Detect which cell encompasses the target text, then output its [x, y] center coordinate. 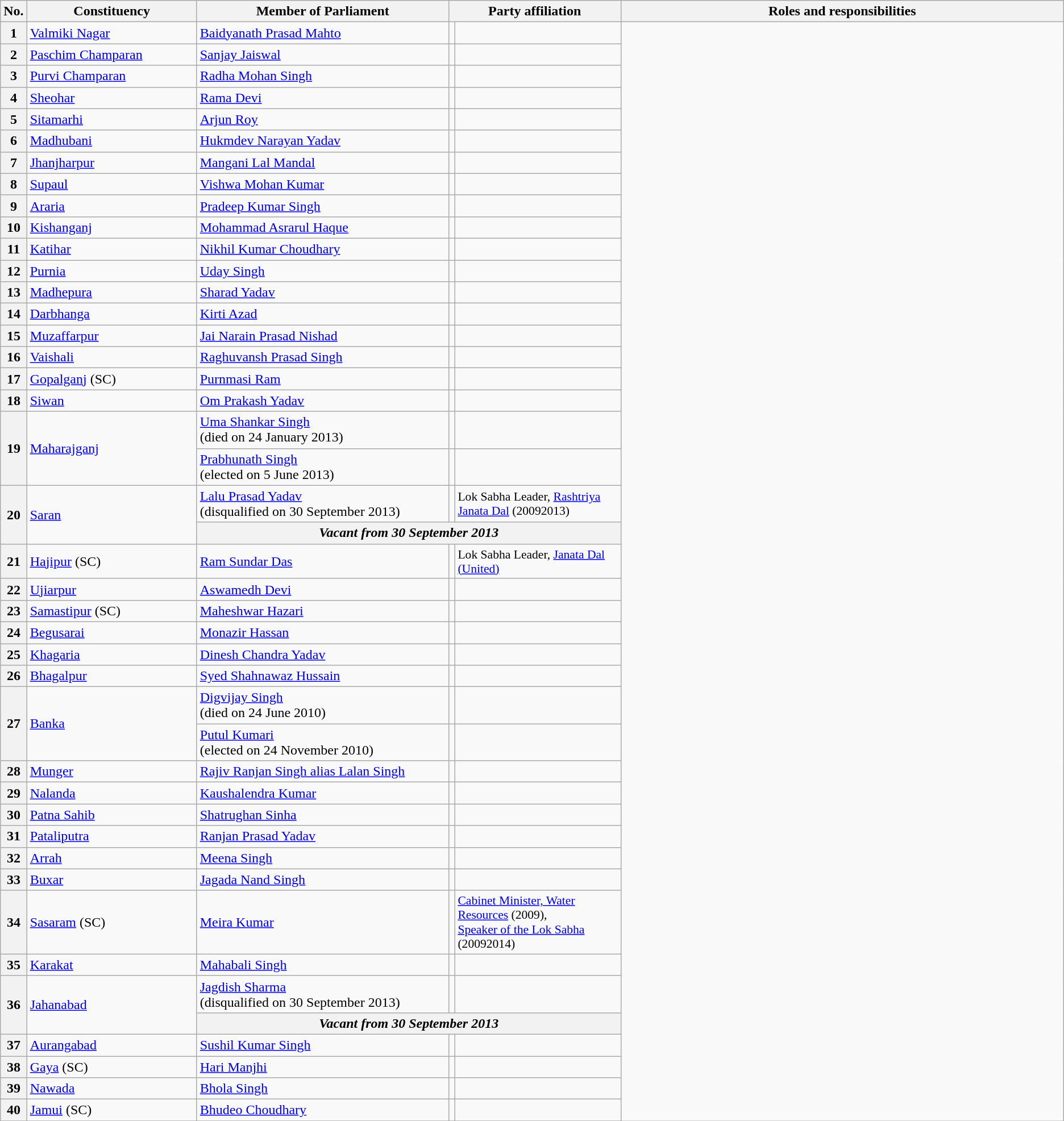
Sheohar [111, 98]
Saran [111, 515]
Shatrughan Sinha [323, 815]
Purnia [111, 271]
34 [14, 922]
36 [14, 1005]
Jhanjharpur [111, 162]
5 [14, 119]
Jamui (SC) [111, 1110]
1 [14, 33]
Rajiv Ranjan Singh alias Lalan Singh [323, 772]
13 [14, 293]
Meira Kumar [323, 922]
Uma Shankar Singh(died on 24 January 2013) [323, 430]
Muzaffarpur [111, 336]
Arrah [111, 858]
Aurangabad [111, 1045]
Roles and responsibilities [842, 11]
19 [14, 448]
Monazir Hassan [323, 632]
Mangani Lal Mandal [323, 162]
Radha Mohan Singh [323, 76]
Raghuvansh Prasad Singh [323, 357]
Gaya (SC) [111, 1066]
29 [14, 793]
7 [14, 162]
35 [14, 965]
Munger [111, 772]
23 [14, 611]
Arjun Roy [323, 119]
27 [14, 724]
Katihar [111, 249]
Hajipur (SC) [111, 561]
2 [14, 55]
Jagdish Sharma(disqualified on 30 September 2013) [323, 994]
Dinesh Chandra Yadav [323, 654]
32 [14, 858]
Purvi Champaran [111, 76]
Syed Shahnawaz Hussain [323, 676]
Vishwa Mohan Kumar [323, 184]
Gopalganj (SC) [111, 379]
Om Prakash Yadav [323, 401]
Constituency [111, 11]
30 [14, 815]
Ram Sundar Das [323, 561]
Bhola Singh [323, 1089]
31 [14, 836]
Purnmasi Ram [323, 379]
40 [14, 1110]
Karakat [111, 965]
Lok Sabha Leader, Rashtriya Janata Dal (20092013) [538, 503]
Ranjan Prasad Yadav [323, 836]
Lalu Prasad Yadav(disqualified on 30 September 2013) [323, 503]
Bhudeo Choudhary [323, 1110]
4 [14, 98]
Valmiki Nagar [111, 33]
Araria [111, 206]
3 [14, 76]
Rama Devi [323, 98]
28 [14, 772]
Jahanabad [111, 1005]
8 [14, 184]
Jai Narain Prasad Nishad [323, 336]
Mohammad Asrarul Haque [323, 227]
Nawada [111, 1089]
Madhubani [111, 141]
Hari Manjhi [323, 1066]
26 [14, 676]
37 [14, 1045]
18 [14, 401]
Sharad Yadav [323, 293]
Kishanganj [111, 227]
16 [14, 357]
Paschim Champaran [111, 55]
Maheshwar Hazari [323, 611]
15 [14, 336]
Ujiarpur [111, 589]
Prabhunath Singh(elected on 5 June 2013) [323, 467]
Banka [111, 724]
Member of Parliament [323, 11]
38 [14, 1066]
22 [14, 589]
12 [14, 271]
Nalanda [111, 793]
17 [14, 379]
6 [14, 141]
Baidyanath Prasad Mahto [323, 33]
24 [14, 632]
Samastipur (SC) [111, 611]
Cabinet Minister, Water Resources (2009),Speaker of the Lok Sabha (20092014) [538, 922]
Mahabali Singh [323, 965]
14 [14, 314]
20 [14, 515]
Siwan [111, 401]
Jagada Nand Singh [323, 880]
Putul Kumari(elected on 24 November 2010) [323, 742]
Pataliputra [111, 836]
Kirti Azad [323, 314]
Aswamedh Devi [323, 589]
Bhagalpur [111, 676]
Sitamarhi [111, 119]
No. [14, 11]
Patna Sahib [111, 815]
Begusarai [111, 632]
Digvijay Singh(died on 24 June 2010) [323, 706]
21 [14, 561]
Maharajganj [111, 448]
Sanjay Jaiswal [323, 55]
Vaishali [111, 357]
Hukmdev Narayan Yadav [323, 141]
Party affiliation [534, 11]
Pradeep Kumar Singh [323, 206]
Lok Sabha Leader, Janata Dal (United) [538, 561]
Supaul [111, 184]
Madhepura [111, 293]
10 [14, 227]
9 [14, 206]
Sushil Kumar Singh [323, 1045]
Uday Singh [323, 271]
Nikhil Kumar Choudhary [323, 249]
Kaushalendra Kumar [323, 793]
Buxar [111, 880]
Khagaria [111, 654]
25 [14, 654]
Darbhanga [111, 314]
11 [14, 249]
Meena Singh [323, 858]
39 [14, 1089]
33 [14, 880]
Sasaram (SC) [111, 922]
